Identify which cell holds the provided text, then report its (X, Y) central coordinate. 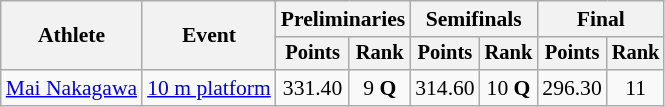
296.30 (572, 88)
11 (636, 88)
Preliminaries (343, 19)
10 Q (509, 88)
Event (209, 36)
10 m platform (209, 88)
Final (600, 19)
314.60 (444, 88)
331.40 (313, 88)
Semifinals (474, 19)
Athlete (72, 36)
9 Q (380, 88)
Mai Nakagawa (72, 88)
